Detect which cell encompasses the target text, then output its [x, y] center coordinate. 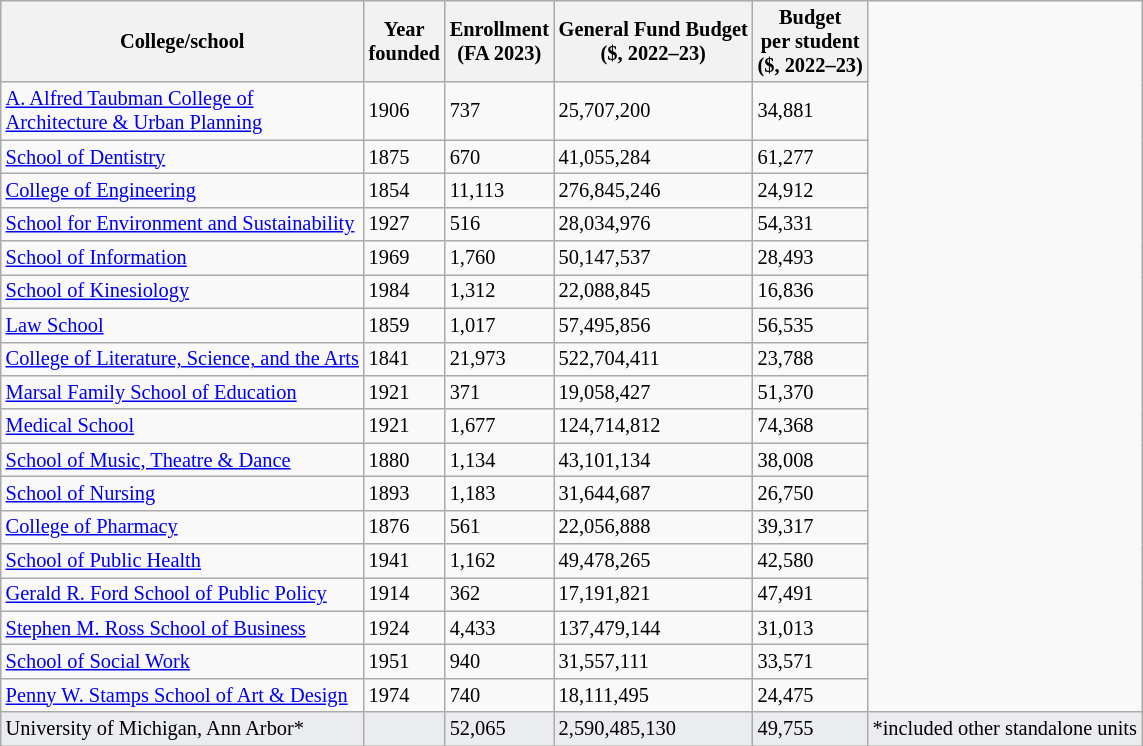
362 [500, 594]
17,191,821 [654, 594]
Marsal Family School of Education [182, 392]
31,644,687 [654, 493]
24,475 [810, 695]
16,836 [810, 291]
Gerald R. Ford School of Public Policy [182, 594]
740 [500, 695]
1859 [404, 325]
516 [500, 224]
General Fund Budget($, 2022–23) [654, 41]
College/school [182, 41]
1880 [404, 460]
Medical School [182, 426]
39,317 [810, 527]
47,491 [810, 594]
1841 [404, 359]
276,845,246 [654, 190]
56,535 [810, 325]
School of Social Work [182, 661]
1,760 [500, 258]
Enrollment(FA 2023) [500, 41]
54,331 [810, 224]
1875 [404, 157]
1,677 [500, 426]
52,065 [500, 729]
737 [500, 111]
41,055,284 [654, 157]
522,704,411 [654, 359]
124,714,812 [654, 426]
College of Pharmacy [182, 527]
22,088,845 [654, 291]
34,881 [810, 111]
1,162 [500, 561]
A. Alfred Taubman College ofArchitecture & Urban Planning [182, 111]
670 [500, 157]
1,134 [500, 460]
Budgetper student($, 2022–23) [810, 41]
School of Nursing [182, 493]
4,433 [500, 628]
1,312 [500, 291]
1906 [404, 111]
28,493 [810, 258]
1927 [404, 224]
1914 [404, 594]
1893 [404, 493]
74,368 [810, 426]
23,788 [810, 359]
38,008 [810, 460]
University of Michigan, Ann Arbor* [182, 729]
28,034,976 [654, 224]
Law School [182, 325]
School for Environment and Sustainability [182, 224]
61,277 [810, 157]
1951 [404, 661]
School of Kinesiology [182, 291]
1854 [404, 190]
42,580 [810, 561]
137,479,144 [654, 628]
24,912 [810, 190]
1969 [404, 258]
940 [500, 661]
371 [500, 392]
1984 [404, 291]
School of Music, Theatre & Dance [182, 460]
2,590,485,130 [654, 729]
25,707,200 [654, 111]
31,557,111 [654, 661]
1974 [404, 695]
561 [500, 527]
Stephen M. Ross School of Business [182, 628]
33,571 [810, 661]
1876 [404, 527]
1941 [404, 561]
College of Literature, Science, and the Arts [182, 359]
21,973 [500, 359]
26,750 [810, 493]
43,101,134 [654, 460]
1,183 [500, 493]
Penny W. Stamps School of Art & Design [182, 695]
49,755 [810, 729]
Yearfounded [404, 41]
11,113 [500, 190]
1924 [404, 628]
School of Public Health [182, 561]
18,111,495 [654, 695]
50,147,537 [654, 258]
57,495,856 [654, 325]
College of Engineering [182, 190]
51,370 [810, 392]
School of Dentistry [182, 157]
22,056,888 [654, 527]
School of Information [182, 258]
*included other standalone units [1005, 729]
19,058,427 [654, 392]
31,013 [810, 628]
49,478,265 [654, 561]
1,017 [500, 325]
